Determine the (X, Y) coordinate at the center of the cell enclosing the given text.  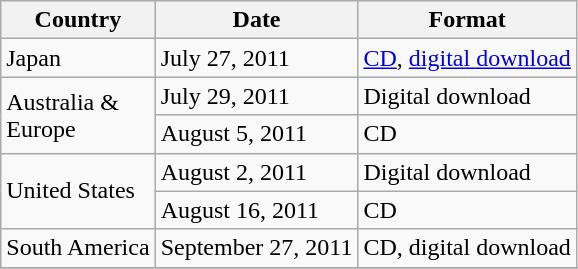
September 27, 2011 (256, 248)
Format (467, 20)
Country (78, 20)
Australia &Europe (78, 115)
August 5, 2011 (256, 134)
July 29, 2011 (256, 96)
August 16, 2011 (256, 210)
July 27, 2011 (256, 58)
South America (78, 248)
Date (256, 20)
United States (78, 191)
Japan (78, 58)
August 2, 2011 (256, 172)
